For the text-containing cell, return its midpoint in [x, y] coordinate format. 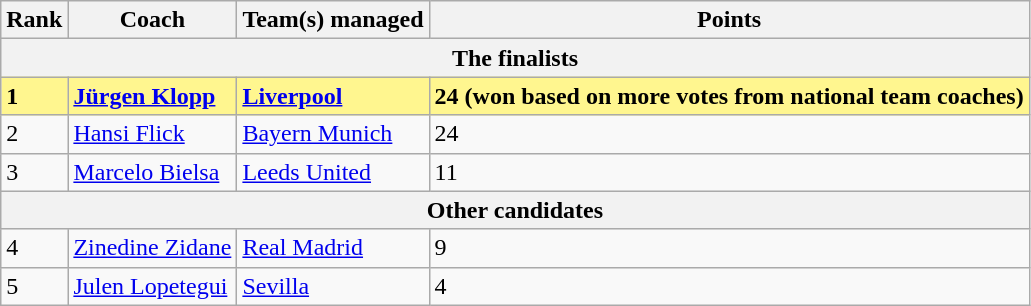
24 [729, 134]
Coach [152, 20]
Sevilla [333, 286]
Team(s) managed [333, 20]
5 [34, 286]
24 (won based on more votes from national team coaches) [729, 96]
Marcelo Bielsa [152, 172]
Other candidates [515, 210]
Zinedine Zidane [152, 248]
Leeds United [333, 172]
Rank [34, 20]
Real Madrid [333, 248]
2 [34, 134]
Hansi Flick [152, 134]
Jürgen Klopp [152, 96]
11 [729, 172]
Points [729, 20]
Liverpool [333, 96]
Julen Lopetegui [152, 286]
1 [34, 96]
3 [34, 172]
The finalists [515, 58]
9 [729, 248]
Bayern Munich [333, 134]
